Return the [x, y] coordinate for the center point of the cell that contains the specified text.  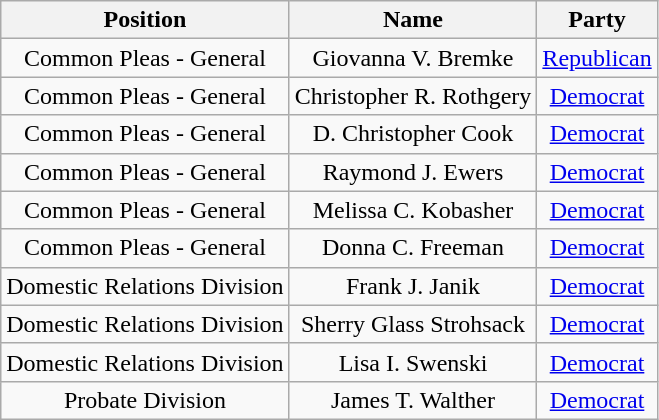
Republican [597, 58]
Sherry Glass Strohsack [413, 324]
Raymond J. Ewers [413, 172]
Lisa I. Swenski [413, 362]
Position [145, 20]
Frank J. Janik [413, 286]
Giovanna V. Bremke [413, 58]
James T. Walther [413, 400]
Probate Division [145, 400]
Party [597, 20]
D. Christopher Cook [413, 134]
Donna C. Freeman [413, 248]
Christopher R. Rothgery [413, 96]
Melissa C. Kobasher [413, 210]
Name [413, 20]
